Capture the cell that displays the provided text and extract its [x, y] central coordinate. 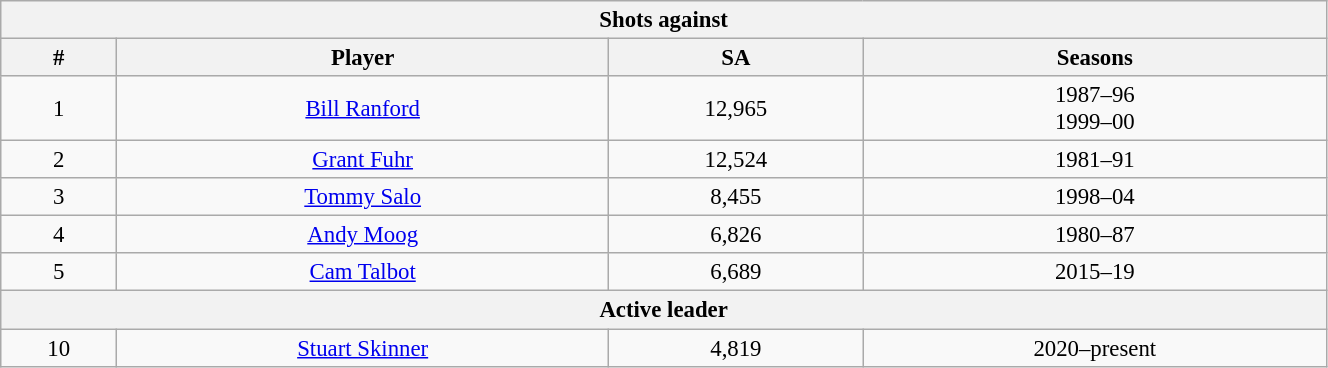
Grant Fuhr [363, 160]
Active leader [664, 310]
Cam Talbot [363, 273]
# [59, 58]
SA [736, 58]
2015–19 [1094, 273]
12,965 [736, 108]
1998–04 [1094, 197]
1987–961999–00 [1094, 108]
12,524 [736, 160]
1981–91 [1094, 160]
1980–87 [1094, 235]
6,826 [736, 235]
Player [363, 58]
4 [59, 235]
10 [59, 348]
Bill Ranford [363, 108]
Stuart Skinner [363, 348]
Tommy Salo [363, 197]
5 [59, 273]
Seasons [1094, 58]
3 [59, 197]
2020–present [1094, 348]
Shots against [664, 20]
6,689 [736, 273]
4,819 [736, 348]
1 [59, 108]
Andy Moog [363, 235]
8,455 [736, 197]
2 [59, 160]
